Extract the (x, y) coordinate from the center of the cell holding the provided text.  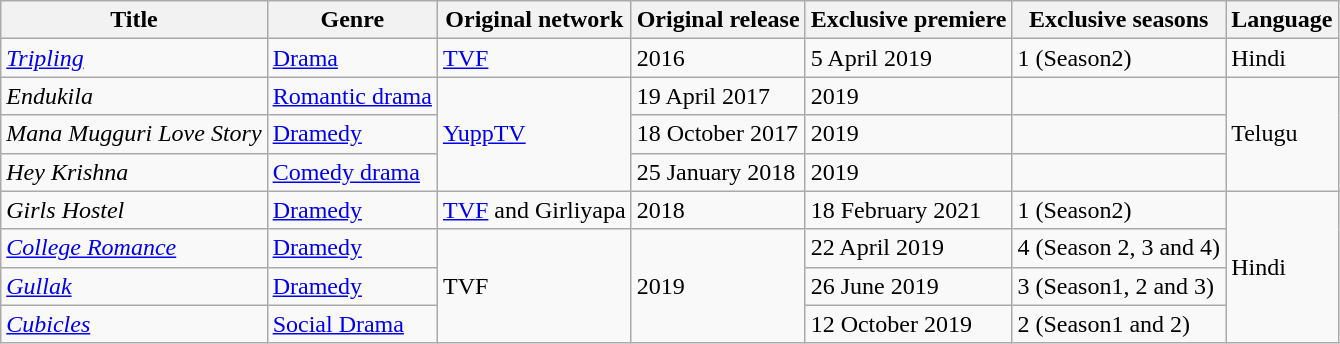
Comedy drama (352, 172)
18 February 2021 (908, 210)
Drama (352, 58)
Hey Krishna (134, 172)
Mana Mugguri Love Story (134, 134)
Endukila (134, 96)
YuppTV (534, 134)
Original network (534, 20)
19 April 2017 (718, 96)
TVF and Girliyapa (534, 210)
4 (Season 2, 3 and 4) (1119, 248)
Genre (352, 20)
25 January 2018 (718, 172)
22 April 2019 (908, 248)
Romantic drama (352, 96)
Original release (718, 20)
2 (Season1 and 2) (1119, 324)
Cubicles (134, 324)
College Romance (134, 248)
Exclusive premiere (908, 20)
Gullak (134, 286)
Tripling (134, 58)
Language (1282, 20)
Telugu (1282, 134)
2018 (718, 210)
12 October 2019 (908, 324)
Title (134, 20)
26 June 2019 (908, 286)
2016 (718, 58)
Exclusive seasons (1119, 20)
5 April 2019 (908, 58)
Social Drama (352, 324)
18 October 2017 (718, 134)
3 (Season1, 2 and 3) (1119, 286)
Girls Hostel (134, 210)
